Locate the cell with the specified text and output its [x, y] center coordinate. 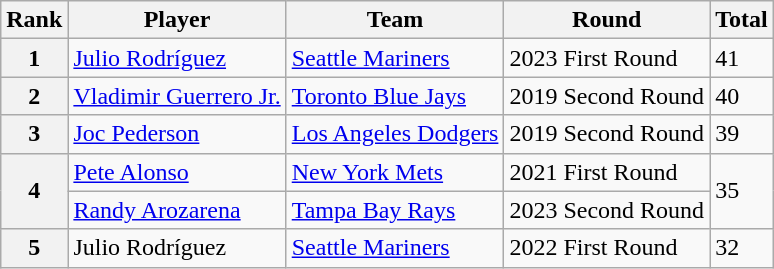
35 [742, 191]
2023 Second Round [607, 210]
2021 First Round [607, 172]
New York Mets [395, 172]
Round [607, 20]
Toronto Blue Jays [395, 96]
Player [177, 20]
3 [34, 134]
Randy Arozarena [177, 210]
Pete Alonso [177, 172]
32 [742, 248]
Los Angeles Dodgers [395, 134]
Vladimir Guerrero Jr. [177, 96]
40 [742, 96]
39 [742, 134]
1 [34, 58]
41 [742, 58]
5 [34, 248]
2022 First Round [607, 248]
2023 First Round [607, 58]
Joc Pederson [177, 134]
Team [395, 20]
Rank [34, 20]
Tampa Bay Rays [395, 210]
2 [34, 96]
Total [742, 20]
4 [34, 191]
